Search for the cell housing the specified text and yield its [X, Y] center coordinate. 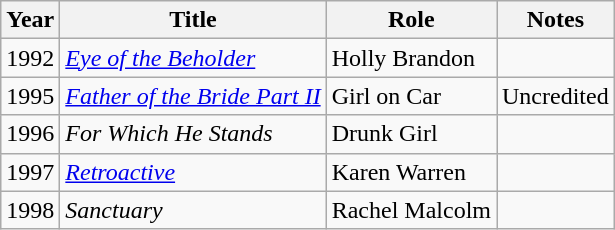
1995 [30, 96]
Eye of the Beholder [193, 58]
Sanctuary [193, 210]
Father of the Bride Part II [193, 96]
Girl on Car [411, 96]
1998 [30, 210]
Role [411, 20]
Retroactive [193, 172]
Title [193, 20]
Drunk Girl [411, 134]
1996 [30, 134]
1992 [30, 58]
Notes [555, 20]
Karen Warren [411, 172]
1997 [30, 172]
For Which He Stands [193, 134]
Year [30, 20]
Uncredited [555, 96]
Holly Brandon [411, 58]
Rachel Malcolm [411, 210]
